Search for the cell housing the specified text and yield its [X, Y] center coordinate. 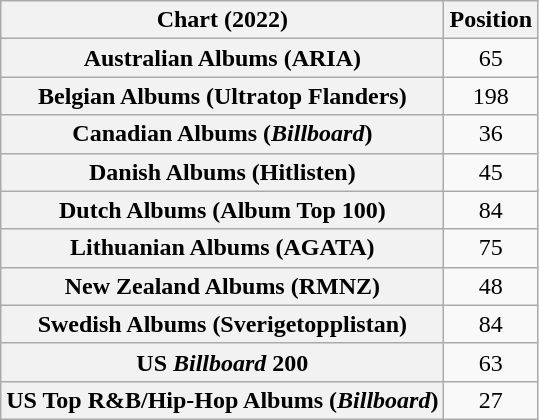
US Top R&B/Hip-Hop Albums (Billboard) [222, 400]
198 [491, 96]
Swedish Albums (Sverigetopplistan) [222, 324]
45 [491, 172]
65 [491, 58]
Belgian Albums (Ultratop Flanders) [222, 96]
63 [491, 362]
Position [491, 20]
Lithuanian Albums (AGATA) [222, 248]
Chart (2022) [222, 20]
75 [491, 248]
US Billboard 200 [222, 362]
36 [491, 134]
Danish Albums (Hitlisten) [222, 172]
Dutch Albums (Album Top 100) [222, 210]
Australian Albums (ARIA) [222, 58]
48 [491, 286]
27 [491, 400]
New Zealand Albums (RMNZ) [222, 286]
Canadian Albums (Billboard) [222, 134]
